Identify which cell holds the provided text, then report its [X, Y] central coordinate. 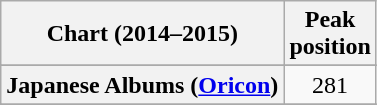
Chart (2014–2015) [142, 34]
Japanese Albums (Oricon) [142, 85]
Peakposition [330, 34]
281 [330, 85]
